Search for the cell housing the specified text and yield its (x, y) center coordinate. 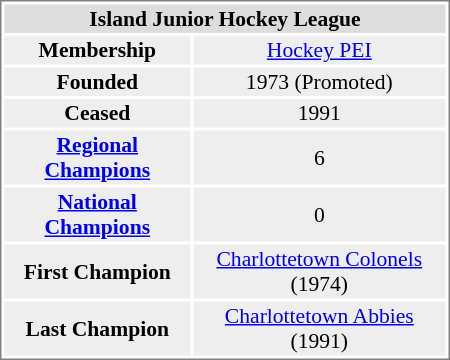
Last Champion (97, 329)
Membership (97, 50)
1991 (319, 113)
Charlottetown Abbies (1991) (319, 329)
6 (319, 157)
Ceased (97, 113)
1973 (Promoted) (319, 82)
Regional Champions (97, 157)
First Champion (97, 271)
Island Junior Hockey League (224, 18)
0 (319, 215)
Charlottetown Colonels (1974) (319, 271)
Hockey PEI (319, 50)
National Champions (97, 215)
Founded (97, 82)
